Provide the [X, Y] coordinate of the cell's center where the given text is located.  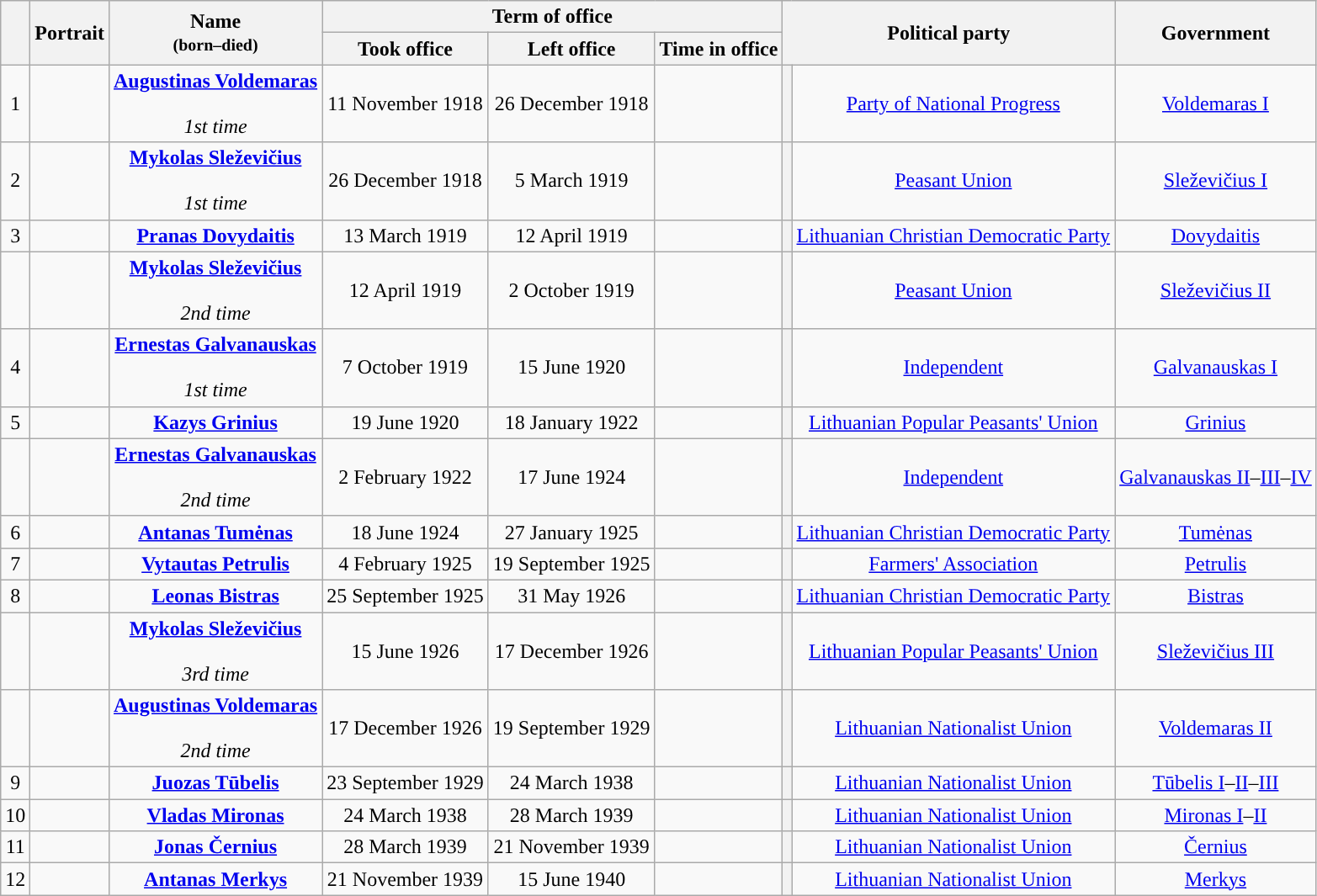
Party of National Progress [953, 103]
11 November 1918 [406, 103]
Term of office [552, 17]
Sleževičius II [1216, 290]
3 [15, 236]
5 March 1919 [571, 181]
Galvanauskas I [1216, 368]
7 October 1919 [406, 368]
Antanas Merkys [215, 879]
17 June 1924 [571, 477]
Sleževičius III [1216, 651]
Sleževičius I [1216, 181]
2 February 1922 [406, 477]
Galvanauskas II–III–IV [1216, 477]
Mykolas Sleževičius1st time [215, 181]
Mironas I–II [1216, 815]
27 January 1925 [571, 532]
Tumėnas [1216, 532]
Voldemaras II [1216, 729]
Grinius [1216, 422]
5 [15, 422]
Portrait [70, 33]
Merkys [1216, 879]
Took office [406, 49]
4 [15, 368]
Jonas Černius [215, 847]
Farmers' Association [953, 564]
25 September 1925 [406, 596]
19 September 1929 [571, 729]
23 September 1929 [406, 783]
11 [15, 847]
Tūbelis I–II–III [1216, 783]
19 September 1925 [571, 564]
15 June 1920 [571, 368]
Juozas Tūbelis [215, 783]
Government [1216, 33]
Dovydaitis [1216, 236]
Voldemaras I [1216, 103]
10 [15, 815]
13 March 1919 [406, 236]
Mykolas Sleževičius3rd time [215, 651]
Pranas Dovydaitis [215, 236]
Antanas Tumėnas [215, 532]
Name(born–died) [215, 33]
18 January 1922 [571, 422]
2 [15, 181]
Augustinas Voldemaras1st time [215, 103]
7 [15, 564]
Bistras [1216, 596]
Left office [571, 49]
Augustinas Voldemaras2nd time [215, 729]
4 February 1925 [406, 564]
2 October 1919 [571, 290]
12 [15, 879]
15 June 1940 [571, 879]
Mykolas Sleževičius2nd time [215, 290]
6 [15, 532]
18 June 1924 [406, 532]
Petrulis [1216, 564]
9 [15, 783]
Černius [1216, 847]
Kazys Grinius [215, 422]
1 [15, 103]
15 June 1926 [406, 651]
Political party [949, 33]
Time in office [719, 49]
Vladas Mironas [215, 815]
Ernestas Galvanauskas2nd time [215, 477]
Ernestas Galvanauskas1st time [215, 368]
8 [15, 596]
31 May 1926 [571, 596]
Vytautas Petrulis [215, 564]
Leonas Bistras [215, 596]
19 June 1920 [406, 422]
